Detect which cell encompasses the target text, then output its [x, y] center coordinate. 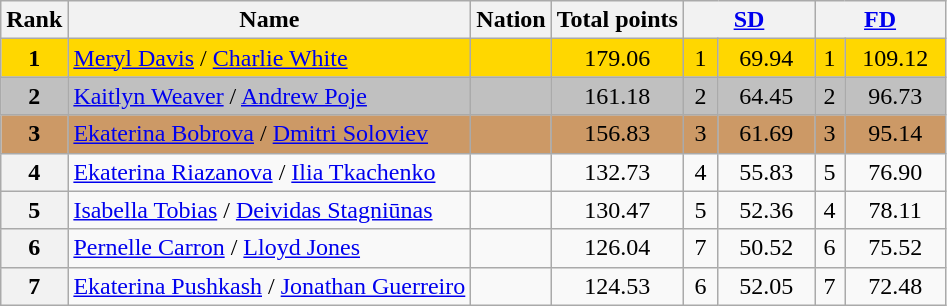
55.83 [766, 172]
95.14 [896, 134]
76.90 [896, 172]
72.48 [896, 286]
Ekaterina Riazanova / Ilia Tkachenko [270, 172]
156.83 [617, 134]
Nation [511, 20]
61.69 [766, 134]
52.05 [766, 286]
69.94 [766, 58]
124.53 [617, 286]
Total points [617, 20]
Kaitlyn Weaver / Andrew Poje [270, 96]
52.36 [766, 210]
SD [748, 20]
Isabella Tobias / Deividas Stagniūnas [270, 210]
126.04 [617, 248]
78.11 [896, 210]
64.45 [766, 96]
50.52 [766, 248]
Meryl Davis / Charlie White [270, 58]
132.73 [617, 172]
Pernelle Carron / Lloyd Jones [270, 248]
130.47 [617, 210]
FD [880, 20]
179.06 [617, 58]
Ekaterina Bobrova / Dmitri Soloviev [270, 134]
Name [270, 20]
Rank [34, 20]
75.52 [896, 248]
109.12 [896, 58]
Ekaterina Pushkash / Jonathan Guerreiro [270, 286]
96.73 [896, 96]
161.18 [617, 96]
